Pinpoint the cell where the given text exists, returning its (X, Y) midpoint coordinate. 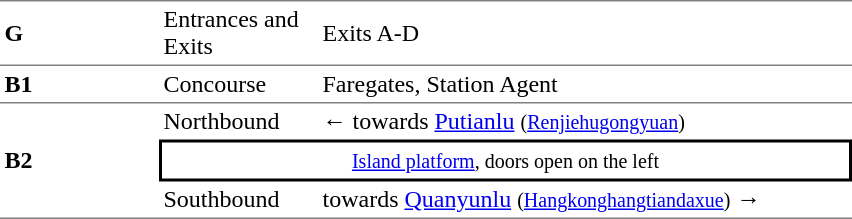
← towards Putianlu (Renjiehugongyuan) (585, 122)
Entrances and Exits (238, 33)
G (80, 33)
Faregates, Station Agent (585, 85)
Concourse (238, 85)
Exits A-D (585, 33)
B1 (80, 85)
Northbound (238, 122)
Island platform, doors open on the left (506, 161)
